Determine the [x, y] coordinate at the center of the cell enclosing the given text.  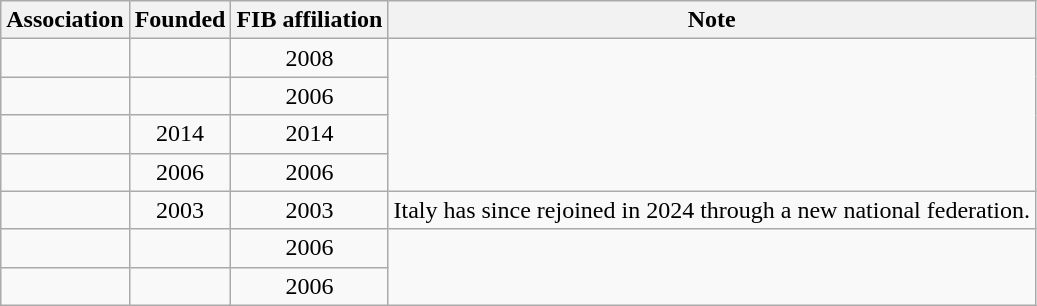
FIB affiliation [310, 20]
Note [712, 20]
Association [65, 20]
Founded [180, 20]
Italy has since rejoined in 2024 through a new national federation. [712, 210]
2008 [310, 58]
